Detect which cell encompasses the target text, then output its (x, y) center coordinate. 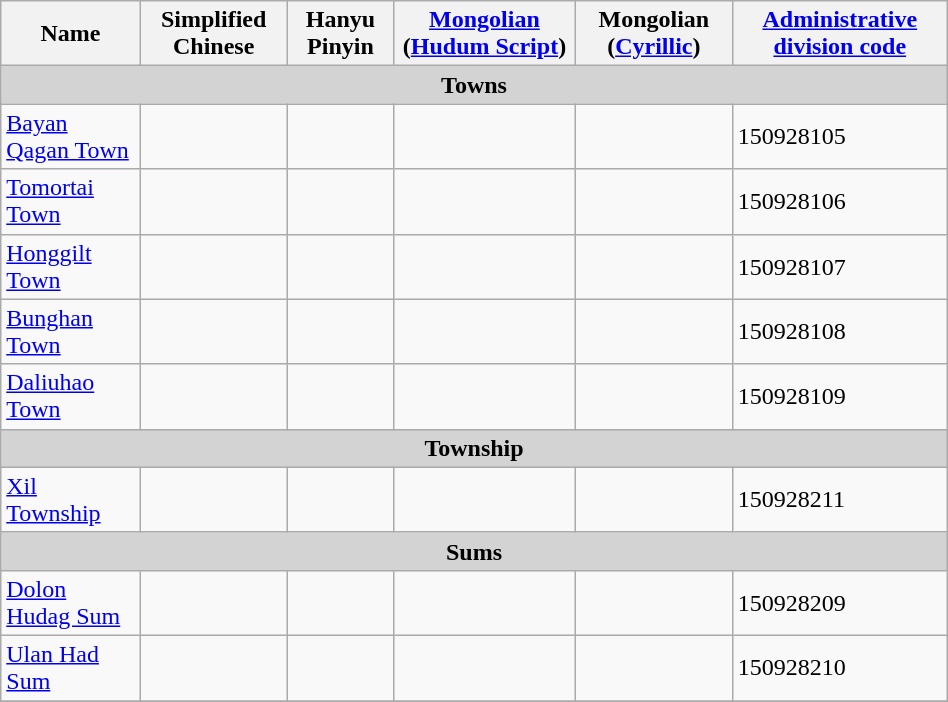
Mongolian (Hudum Script) (485, 34)
Bayan Qagan Town (70, 136)
Honggilt Town (70, 266)
150928209 (840, 602)
150928108 (840, 332)
150928107 (840, 266)
Mongolian (Cyrillic) (654, 34)
Sums (474, 551)
Tomortai Town (70, 202)
Township (474, 448)
Xil Township (70, 500)
Towns (474, 85)
Hanyu Pinyin (340, 34)
150928109 (840, 396)
Simplified Chinese (214, 34)
Ulan Had Sum (70, 668)
150928105 (840, 136)
Daliuhao Town (70, 396)
Dolon Hudag Sum (70, 602)
150928106 (840, 202)
Bunghan Town (70, 332)
150928210 (840, 668)
150928211 (840, 500)
Administrative division code (840, 34)
Name (70, 34)
